Detect which cell encompasses the target text, then output its (X, Y) center coordinate. 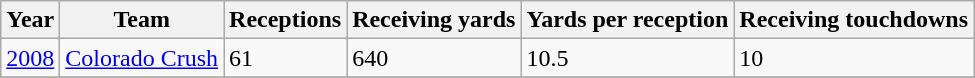
640 (434, 58)
Receiving touchdowns (854, 20)
2008 (30, 58)
Team (142, 20)
10 (854, 58)
61 (286, 58)
10.5 (628, 58)
Colorado Crush (142, 58)
Receiving yards (434, 20)
Yards per reception (628, 20)
Year (30, 20)
Receptions (286, 20)
